Extract the [x, y] coordinate from the center of the cell holding the provided text.  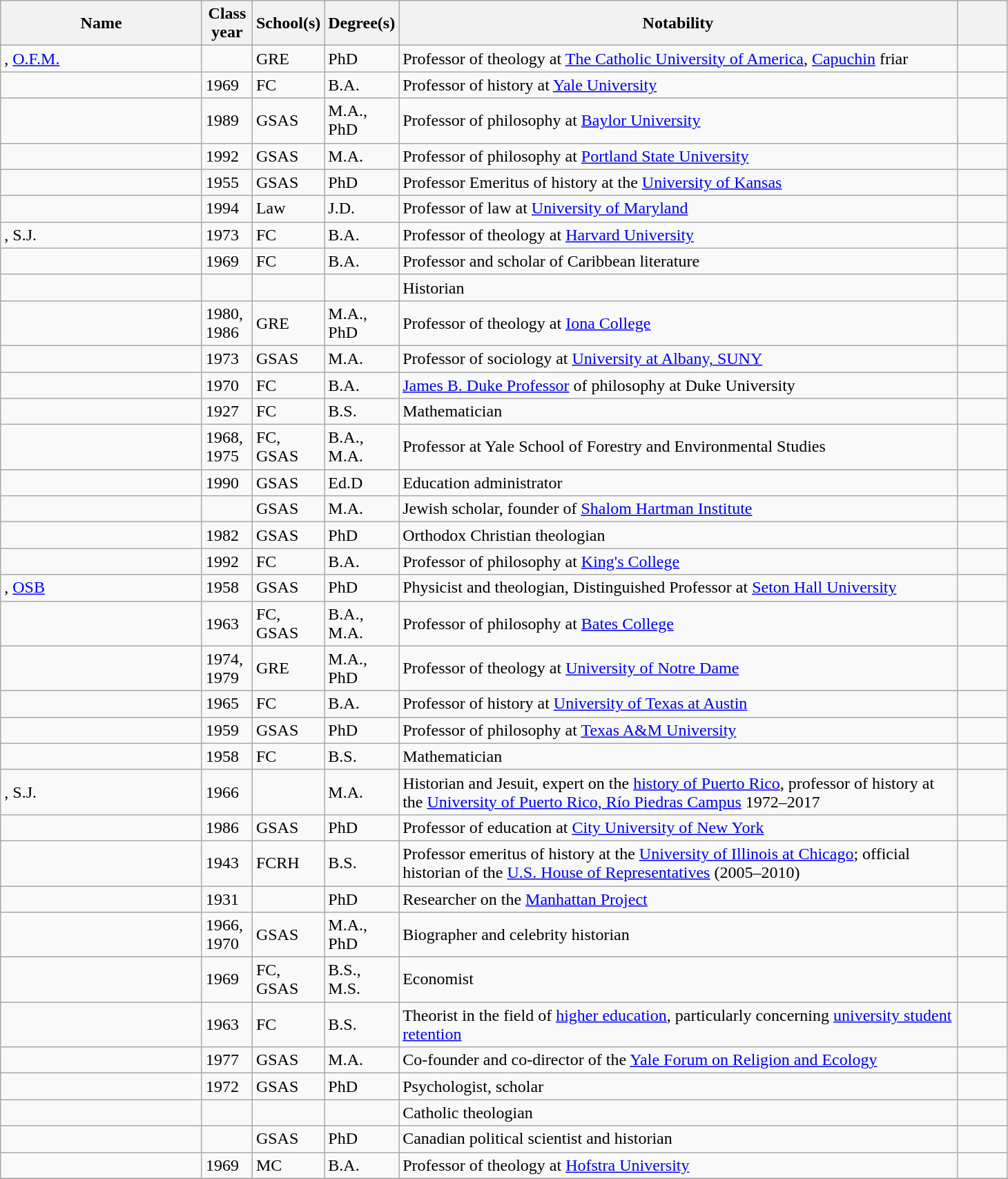
Ed.D [362, 483]
1994 [226, 209]
1955 [226, 182]
Professor at Yale School of Forestry and Environmental Studies [678, 448]
Catholic theologian [678, 1113]
Professor of theology at University of Notre Dame [678, 669]
Professor of philosophy at Texas A&M University [678, 730]
Degree(s) [362, 23]
Theorist in the field of higher education, particularly concerning university student retention [678, 1025]
1965 [226, 704]
1974, 1979 [226, 669]
Professor emeritus of history at the University of Illinois at Chicago; official historian of the U.S. House of Representatives (2005–2010) [678, 863]
Education administrator [678, 483]
Professor of education at City University of New York [678, 827]
Psychologist, scholar [678, 1086]
Professor of philosophy at King's College [678, 562]
Professor of history at University of Texas at Austin [678, 704]
Professor of philosophy at Bates College [678, 623]
Class year [226, 23]
Professor of philosophy at Baylor University [678, 120]
1943 [226, 863]
Canadian political scientist and historian [678, 1139]
Jewish scholar, founder of Shalom Hartman Institute [678, 509]
Orthodox Christian theologian [678, 535]
Professor of law at University of Maryland [678, 209]
1977 [226, 1060]
Professor of theology at Iona College [678, 323]
Physicist and theologian, Distinguished Professor at Seton Hall University [678, 588]
1968, 1975 [226, 448]
1931 [226, 899]
1927 [226, 412]
Researcher on the Manhattan Project [678, 899]
Professor of theology at Hofstra University [678, 1165]
School(s) [288, 23]
Historian and Jesuit, expert on the history of Puerto Rico, professor of history at the University of Puerto Rico, Río Piedras Campus 1972–2017 [678, 792]
FCRH [288, 863]
1972 [226, 1086]
1959 [226, 730]
1990 [226, 483]
Professor and scholar of Caribbean literature [678, 261]
1980, 1986 [226, 323]
1989 [226, 120]
Co-founder and co-director of the Yale Forum on Religion and Ecology [678, 1060]
1966, 1970 [226, 935]
Professor of history at Yale University [678, 85]
Professor of theology at Harvard University [678, 235]
Economist [678, 979]
Notability [678, 23]
1982 [226, 535]
1970 [226, 385]
Professor of theology at The Catholic University of America, Capuchin friar [678, 59]
MC [288, 1165]
1966 [226, 792]
B.S., M.S. [362, 979]
J.D. [362, 209]
Name [101, 23]
1986 [226, 827]
Law [288, 209]
Biographer and celebrity historian [678, 935]
Historian [678, 287]
Professor of sociology at University at Albany, SUNY [678, 358]
Professor of philosophy at Portland State University [678, 156]
, OSB [101, 588]
James B. Duke Professor of philosophy at Duke University [678, 385]
Professor Emeritus of history at the University of Kansas [678, 182]
, O.F.M. [101, 59]
